Scan for the cell matching the given text and deliver its (X, Y) coordinate at center. 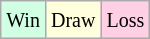
Loss (126, 20)
Win (24, 20)
Draw (72, 20)
